Search for the cell housing the specified text and yield its [X, Y] center coordinate. 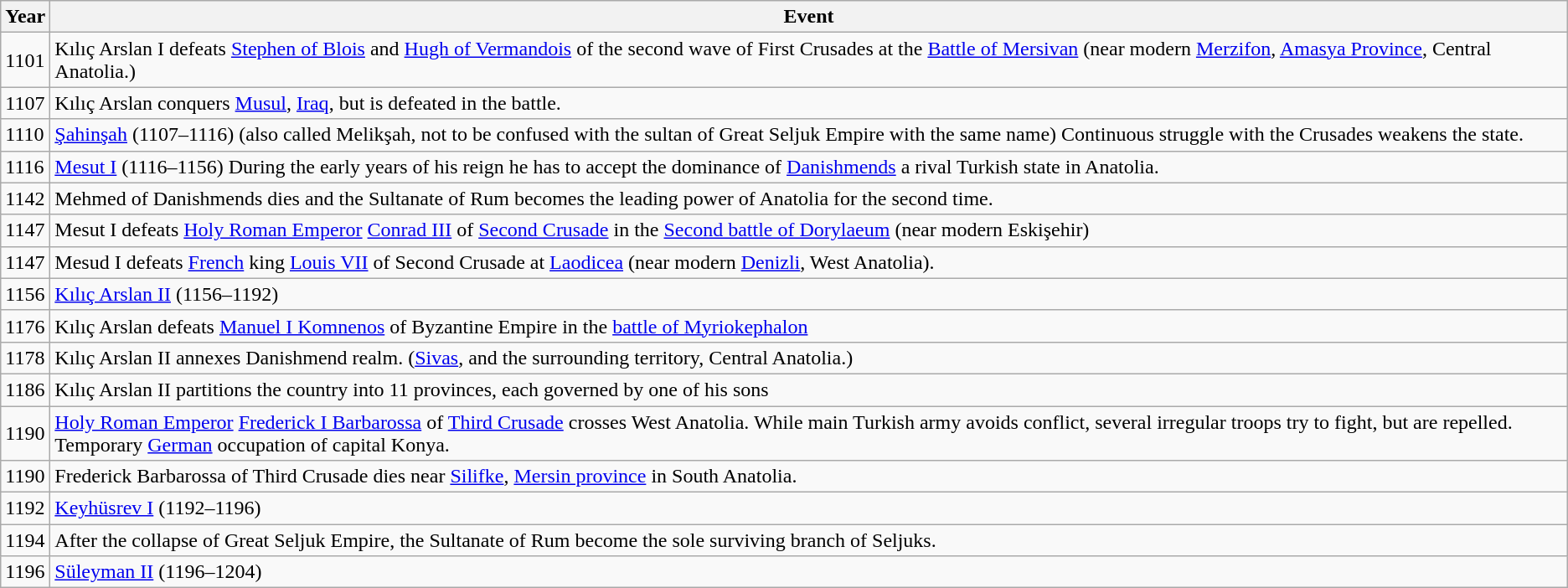
1116 [25, 167]
Kılıç Arslan II annexes Danishmend realm. (Sivas, and the surrounding territory, Central Anatolia.) [809, 358]
Kılıç Arslan II (1156–1192) [809, 294]
Mesud I defeats French king Louis VII of Second Crusade at Laodicea (near modern Denizli, West Anatolia). [809, 262]
1186 [25, 389]
Süleyman II (1196–1204) [809, 572]
1178 [25, 358]
1110 [25, 135]
Mesut I (1116–1156) During the early years of his reign he has to accept the dominance of Danishmends a rival Turkish state in Anatolia. [809, 167]
Year [25, 17]
Mesut I defeats Holy Roman Emperor Conrad III of Second Crusade in the Second battle of Dorylaeum (near modern Eskişehir) [809, 230]
Keyhüsrev I (1192–1196) [809, 508]
1192 [25, 508]
After the collapse of Great Seljuk Empire, the Sultanate of Rum become the sole surviving branch of Seljuks. [809, 540]
Frederick Barbarossa of Third Crusade dies near Silifke, Mersin province in South Anatolia. [809, 477]
1107 [25, 103]
1196 [25, 572]
1156 [25, 294]
1142 [25, 199]
1101 [25, 60]
1194 [25, 540]
Kılıç Arslan II partitions the country into 11 provinces, each governed by one of his sons [809, 389]
Event [809, 17]
Mehmed of Danishmends dies and the Sultanate of Rum becomes the leading power of Anatolia for the second time. [809, 199]
1176 [25, 326]
Kılıç Arslan defeats Manuel I Komnenos of Byzantine Empire in the battle of Myriokephalon [809, 326]
Kılıç Arslan conquers Musul, Iraq, but is defeated in the battle. [809, 103]
